Return the [x, y] coordinate for the center point of the cell that contains the specified text.  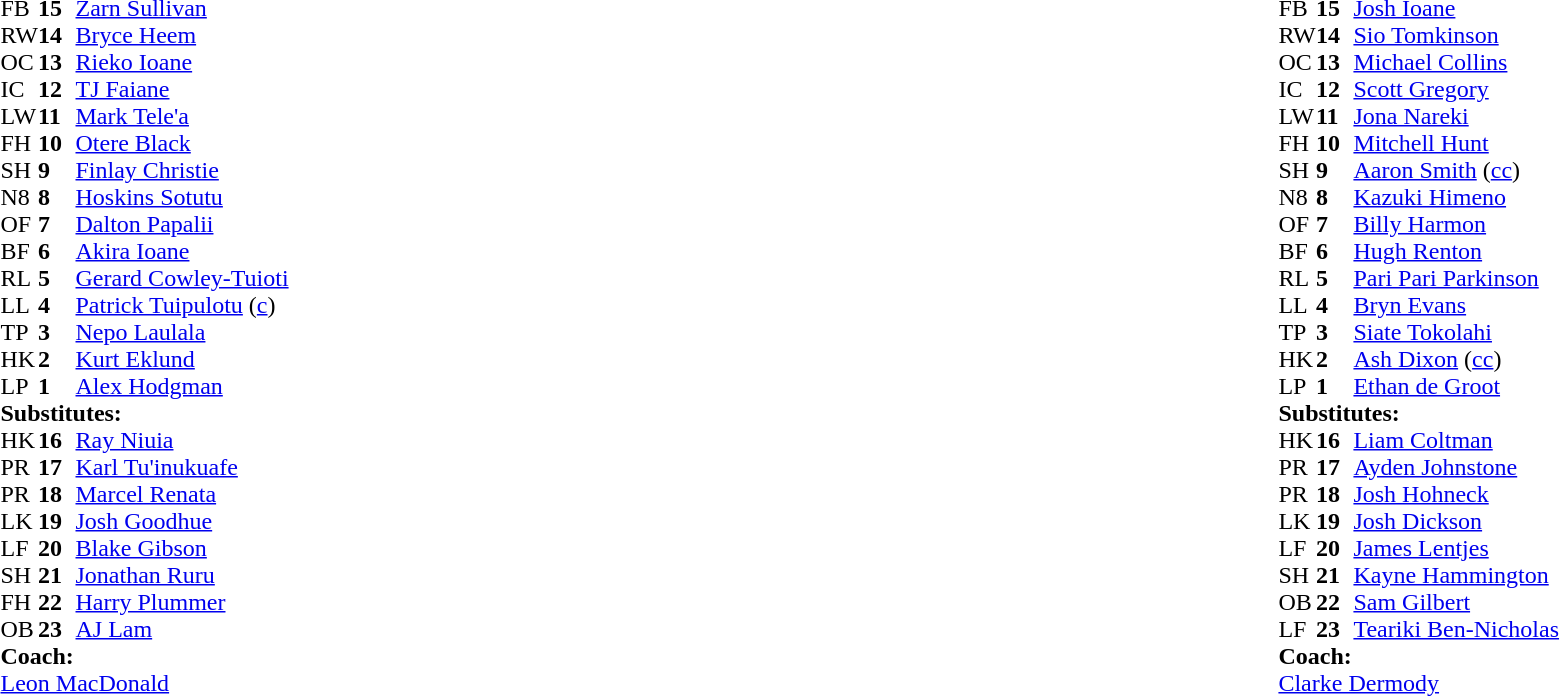
Billy Harmon [1456, 224]
James Lentjes [1456, 548]
Michael Collins [1456, 62]
Pari Pari Parkinson [1456, 278]
Sio Tomkinson [1456, 36]
Aaron Smith (cc) [1456, 170]
Jonathan Ruru [182, 576]
Jona Nareki [1456, 116]
Kazuki Himeno [1456, 198]
TJ Faiane [182, 90]
Rieko Ioane [182, 62]
Otere Black [182, 144]
Mitchell Hunt [1456, 144]
Ethan de Groot [1456, 386]
Alex Hodgman [182, 386]
Mark Tele'a [182, 116]
Harry Plummer [182, 602]
Josh Dickson [1456, 522]
Dalton Papalii [182, 224]
Josh Goodhue [182, 522]
Blake Gibson [182, 548]
Bryce Heem [182, 36]
Akira Ioane [182, 252]
Ray Niuia [182, 440]
Hugh Renton [1456, 252]
Gerard Cowley-Tuioti [182, 278]
Kurt Eklund [182, 360]
Sam Gilbert [1456, 602]
Marcel Renata [182, 494]
Siate Tokolahi [1456, 332]
Bryn Evans [1456, 306]
Finlay Christie [182, 170]
Karl Tu'inukuafe [182, 468]
Josh Hohneck [1456, 494]
Nepo Laulala [182, 332]
Patrick Tuipulotu (c) [182, 306]
Ash Dixon (cc) [1456, 360]
Scott Gregory [1456, 90]
Hoskins Sotutu [182, 198]
Teariki Ben-Nicholas [1456, 630]
Kayne Hammington [1456, 576]
Ayden Johnstone [1456, 468]
AJ Lam [182, 630]
Liam Coltman [1456, 440]
